Identify which cell holds the provided text, then report its (X, Y) central coordinate. 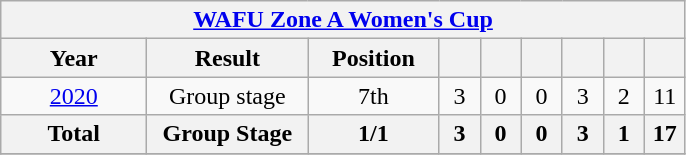
Position (374, 58)
1 (624, 134)
7th (374, 96)
Result (228, 58)
1/1 (374, 134)
Year (74, 58)
Group Stage (228, 134)
WAFU Zone A Women's Cup (344, 20)
2 (624, 96)
11 (664, 96)
Total (74, 134)
Group stage (228, 96)
17 (664, 134)
2020 (74, 96)
